For the text-containing cell, return its midpoint in [x, y] coordinate format. 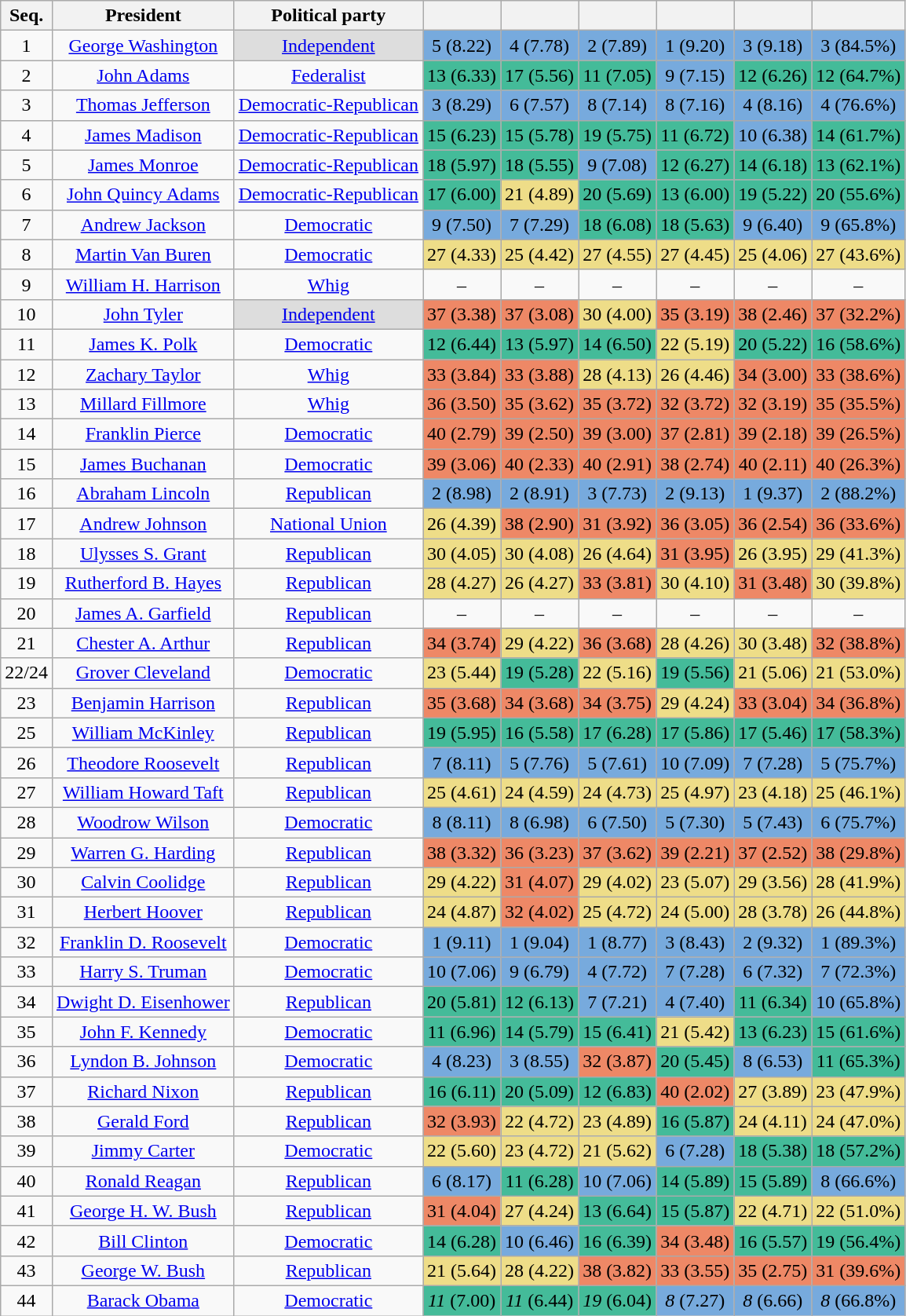
37 (2.81) [696, 434]
30 (4.10) [696, 583]
6 (7.28) [696, 1151]
7 (7.29) [540, 225]
44 [27, 1300]
17 (6.28) [617, 733]
42 [27, 1241]
3 (8.43) [696, 942]
32 (3.93) [462, 1121]
9 [27, 284]
28 (4.26) [696, 643]
2 (7.89) [617, 46]
32 (3.87) [617, 1062]
27 (4.24) [540, 1211]
37 (32.2%) [859, 314]
8 (66.8%) [859, 1300]
24 (47.0%) [859, 1121]
32 (38.8%) [859, 643]
33 (3.88) [540, 375]
George Washington [143, 46]
14 (6.18) [773, 165]
9 (65.8%) [859, 225]
19 (5.75) [617, 135]
John Adams [143, 75]
25 (4.97) [696, 792]
20 (5.45) [696, 1062]
Abraham Lincoln [143, 494]
Thomas Jefferson [143, 105]
34 (3.48) [696, 1241]
Barack Obama [143, 1300]
8 (6.98) [540, 822]
34 (36.8%) [859, 703]
29 (3.56) [773, 883]
19 (5.95) [462, 733]
2 (9.13) [696, 494]
11 (6.44) [540, 1300]
14 [27, 434]
39 (2.18) [773, 434]
Chester A. Arthur [143, 643]
27 (4.45) [696, 254]
George W. Bush [143, 1270]
38 (2.90) [540, 524]
29 (41.3%) [859, 554]
Jimmy Carter [143, 1151]
13 (5.97) [540, 344]
35 (3.68) [462, 703]
25 (4.72) [617, 912]
40 (2.02) [696, 1091]
15 (5.89) [773, 1181]
16 (5.58) [540, 733]
7 (7.21) [617, 1002]
6 (8.17) [462, 1181]
36 (2.54) [773, 524]
6 (7.50) [617, 822]
15 [27, 464]
Grover Cleveland [143, 673]
36 [27, 1062]
3 (9.18) [773, 46]
15 (6.23) [462, 135]
23 [27, 703]
9 (7.50) [462, 225]
30 [27, 883]
9 (7.08) [617, 165]
26 (4.46) [696, 375]
23 (4.89) [617, 1121]
32 [27, 942]
1 (8.77) [617, 942]
16 (5.57) [773, 1241]
27 (3.89) [773, 1091]
35 (3.19) [696, 314]
39 (2.21) [696, 852]
21 (5.42) [696, 1032]
41 [27, 1211]
Zachary Taylor [143, 375]
2 (8.98) [462, 494]
18 [27, 554]
1 (9.20) [696, 46]
4 [27, 135]
5 (8.22) [462, 46]
Ronald Reagan [143, 1181]
President [143, 16]
4 (7.72) [617, 972]
7 [27, 225]
2 (88.2%) [859, 494]
31 (3.95) [696, 554]
14 (6.50) [617, 344]
2 (9.32) [773, 942]
24 (4.11) [773, 1121]
17 (5.86) [696, 733]
4 (8.16) [773, 105]
31 (3.48) [773, 583]
Warren G. Harding [143, 852]
38 [27, 1121]
6 (7.32) [773, 972]
39 (3.06) [462, 464]
8 (6.53) [773, 1062]
32 (3.72) [696, 404]
17 (5.56) [540, 75]
30 (4.05) [462, 554]
14 (5.89) [696, 1181]
Martin Van Buren [143, 254]
43 [27, 1270]
15 (61.6%) [859, 1032]
40 (2.91) [617, 464]
James Madison [143, 135]
23 (5.44) [462, 673]
31 [27, 912]
22 (51.0%) [859, 1211]
39 (2.50) [540, 434]
7 (72.3%) [859, 972]
19 [27, 583]
2 (8.91) [540, 494]
26 (44.8%) [859, 912]
5 [27, 165]
23 (4.72) [540, 1151]
12 (6.13) [540, 1002]
14 (6.28) [462, 1241]
Calvin Coolidge [143, 883]
39 (3.00) [617, 434]
30 (39.8%) [859, 583]
4 (76.6%) [859, 105]
20 (5.81) [462, 1002]
12 (6.26) [773, 75]
35 (2.75) [773, 1270]
37 (3.62) [617, 852]
George H. W. Bush [143, 1211]
Seq. [27, 16]
28 [27, 822]
3 (7.73) [617, 494]
36 (3.68) [617, 643]
17 (58.3%) [859, 733]
7 (8.11) [462, 762]
40 (2.33) [540, 464]
36 (3.50) [462, 404]
21 (5.06) [773, 673]
4 (8.23) [462, 1062]
15 (5.78) [540, 135]
17 (5.46) [773, 733]
29 (4.24) [696, 703]
19 (56.4%) [859, 1241]
Benjamin Harrison [143, 703]
34 (3.75) [617, 703]
13 (6.33) [462, 75]
24 (4.59) [540, 792]
21 (5.64) [462, 1270]
40 (2.79) [462, 434]
16 [27, 494]
31 (3.92) [617, 524]
27 (43.6%) [859, 254]
33 (38.6%) [859, 375]
35 (3.62) [540, 404]
John F. Kennedy [143, 1032]
11 (7.05) [617, 75]
36 (3.05) [696, 524]
3 (8.29) [462, 105]
28 (4.13) [617, 375]
8 (7.14) [617, 105]
Harry S. Truman [143, 972]
39 (26.5%) [859, 434]
20 (55.6%) [859, 195]
23 (47.9%) [859, 1091]
13 (6.23) [773, 1032]
25 (4.61) [462, 792]
23 (5.07) [696, 883]
James Monroe [143, 165]
40 (26.3%) [859, 464]
8 [27, 254]
37 [27, 1091]
8 (7.16) [696, 105]
13 (62.1%) [859, 165]
21 (5.62) [617, 1151]
34 (3.74) [462, 643]
28 (4.22) [540, 1270]
10 (7.09) [696, 762]
34 (3.68) [540, 703]
11 (6.28) [540, 1181]
36 (33.6%) [859, 524]
27 (4.33) [462, 254]
20 (5.09) [540, 1091]
22 (5.60) [462, 1151]
30 (4.00) [617, 314]
Ulysses S. Grant [143, 554]
William McKinley [143, 733]
Richard Nixon [143, 1091]
5 (7.30) [696, 822]
20 (5.22) [773, 344]
33 (3.81) [617, 583]
27 (4.55) [617, 254]
5 (7.43) [773, 822]
30 (4.08) [540, 554]
26 (4.27) [540, 583]
21 [27, 643]
33 [27, 972]
28 (3.78) [773, 912]
Bill Clinton [143, 1241]
16 (58.6%) [859, 344]
Franklin D. Roosevelt [143, 942]
5 (75.7%) [859, 762]
National Union [328, 524]
11 (6.96) [462, 1032]
23 (4.18) [773, 792]
20 (5.69) [617, 195]
Political party [328, 16]
13 [27, 404]
10 (6.46) [540, 1241]
22 (5.19) [696, 344]
18 (5.63) [696, 225]
36 (3.23) [540, 852]
22/24 [27, 673]
30 (3.48) [773, 643]
33 (3.55) [696, 1270]
9 (7.15) [696, 75]
22 (5.16) [617, 673]
18 (5.97) [462, 165]
9 (6.79) [540, 972]
19 (6.04) [617, 1300]
38 (29.8%) [859, 852]
9 (6.40) [773, 225]
26 (4.64) [617, 554]
10 (65.8%) [859, 1002]
20 [27, 613]
29 (4.02) [617, 883]
24 (4.73) [617, 792]
11 (6.34) [773, 1002]
Gerald Ford [143, 1121]
Theodore Roosevelt [143, 762]
38 (2.74) [696, 464]
18 (5.38) [773, 1151]
16 (6.11) [462, 1091]
28 (41.9%) [859, 883]
8 (66.6%) [859, 1181]
25 (4.42) [540, 254]
10 (6.38) [773, 135]
35 (3.72) [617, 404]
James K. Polk [143, 344]
15 (5.87) [696, 1211]
32 (3.19) [773, 404]
William Howard Taft [143, 792]
18 (6.08) [617, 225]
33 (3.04) [773, 703]
4 (7.40) [696, 1002]
39 [27, 1151]
8 (7.27) [696, 1300]
25 [27, 733]
31 (4.04) [462, 1211]
12 (6.27) [696, 165]
1 (9.11) [462, 942]
1 (89.3%) [859, 942]
15 (6.41) [617, 1032]
1 (9.04) [540, 942]
Andrew Johnson [143, 524]
5 (7.76) [540, 762]
Herbert Hoover [143, 912]
26 (4.39) [462, 524]
19 (5.22) [773, 195]
26 [27, 762]
14 (5.79) [540, 1032]
21 (53.0%) [859, 673]
6 [27, 195]
26 (3.95) [773, 554]
4 (7.78) [540, 46]
Andrew Jackson [143, 225]
34 (3.00) [773, 375]
21 (4.89) [540, 195]
John Quincy Adams [143, 195]
2 [27, 75]
5 (7.61) [617, 762]
10 [27, 314]
14 (61.7%) [859, 135]
37 (3.38) [462, 314]
11 (65.3%) [859, 1062]
37 (2.52) [773, 852]
22 (4.71) [773, 1211]
16 (6.39) [617, 1241]
11 (7.00) [462, 1300]
Woodrow Wilson [143, 822]
18 (57.2%) [859, 1151]
12 [27, 375]
24 (4.87) [462, 912]
18 (5.55) [540, 165]
35 (35.5%) [859, 404]
28 (4.27) [462, 583]
25 (46.1%) [859, 792]
37 (3.08) [540, 314]
Federalist [328, 75]
22 (4.72) [540, 1121]
29 [27, 852]
12 (6.44) [462, 344]
27 [27, 792]
24 (5.00) [696, 912]
Dwight D. Eisenhower [143, 1002]
Franklin Pierce [143, 434]
31 (39.6%) [859, 1270]
Rutherford B. Hayes [143, 583]
25 (4.06) [773, 254]
1 (9.37) [773, 494]
3 (84.5%) [859, 46]
11 [27, 344]
12 (64.7%) [859, 75]
16 (5.87) [696, 1121]
8 (6.66) [773, 1300]
40 [27, 1181]
31 (4.07) [540, 883]
6 (7.57) [540, 105]
3 (8.55) [540, 1062]
James A. Garfield [143, 613]
40 (2.11) [773, 464]
35 [27, 1032]
38 (3.32) [462, 852]
3 [27, 105]
13 (6.00) [696, 195]
32 (4.02) [540, 912]
6 (75.7%) [859, 822]
11 (6.72) [696, 135]
Lyndon B. Johnson [143, 1062]
33 (3.84) [462, 375]
8 (8.11) [462, 822]
1 [27, 46]
12 (6.83) [617, 1091]
17 [27, 524]
38 (2.46) [773, 314]
19 (5.28) [540, 673]
Millard Fillmore [143, 404]
34 [27, 1002]
38 (3.82) [617, 1270]
John Tyler [143, 314]
19 (5.56) [696, 673]
William H. Harrison [143, 284]
17 (6.00) [462, 195]
James Buchanan [143, 464]
13 (6.64) [617, 1211]
